Capture the cell that displays the provided text and extract its [X, Y] central coordinate. 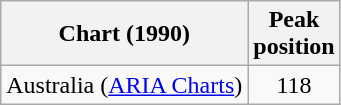
Chart (1990) [124, 34]
118 [294, 85]
Peakposition [294, 34]
Australia (ARIA Charts) [124, 85]
